Output the (X, Y) coordinate of the center of the cell containing the given text.  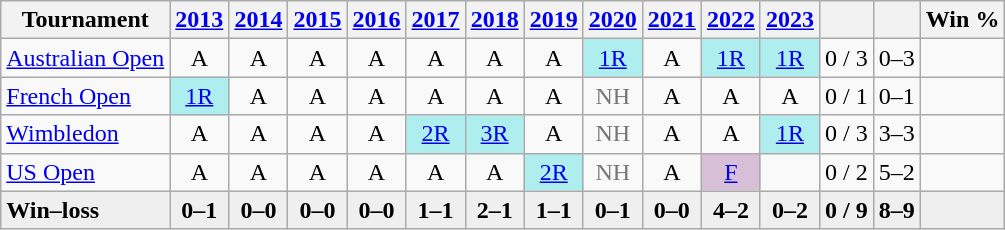
2018 (494, 20)
0–2 (790, 210)
5–2 (896, 172)
3–3 (896, 134)
2–1 (494, 210)
0 / 9 (846, 210)
Wimbledon (86, 134)
2022 (730, 20)
Win–loss (86, 210)
2016 (376, 20)
2021 (672, 20)
2017 (436, 20)
8–9 (896, 210)
French Open (86, 96)
Australian Open (86, 58)
2014 (258, 20)
0–3 (896, 58)
US Open (86, 172)
2013 (200, 20)
F (730, 172)
Tournament (86, 20)
2015 (318, 20)
0 / 2 (846, 172)
4–2 (730, 210)
3R (494, 134)
Win % (962, 20)
2019 (554, 20)
2020 (612, 20)
0 / 1 (846, 96)
2023 (790, 20)
